Search for the cell housing the specified text and yield its (x, y) center coordinate. 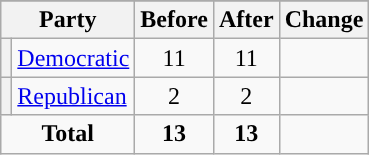
Change (324, 20)
Total (68, 134)
After (246, 20)
Party (68, 20)
Republican (74, 96)
Before (174, 20)
Democratic (74, 58)
